Extract the [x, y] coordinate from the center of the cell holding the provided text.  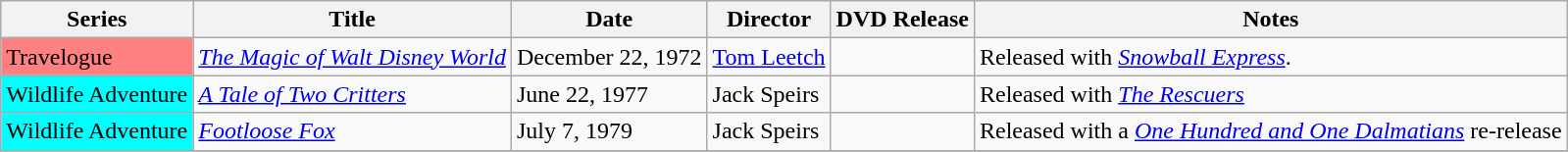
Tom Leetch [769, 57]
DVD Release [902, 20]
December 22, 1972 [609, 57]
Title [353, 20]
Footloose Fox [353, 131]
Released with The Rescuers [1271, 94]
Director [769, 20]
The Magic of Walt Disney World [353, 57]
June 22, 1977 [609, 94]
Series [97, 20]
Date [609, 20]
Released with Snowball Express. [1271, 57]
Notes [1271, 20]
Released with a One Hundred and One Dalmatians re-release [1271, 131]
Travelogue [97, 57]
July 7, 1979 [609, 131]
A Tale of Two Critters [353, 94]
